From the cell containing the given text, extract its center point as [X, Y] coordinate. 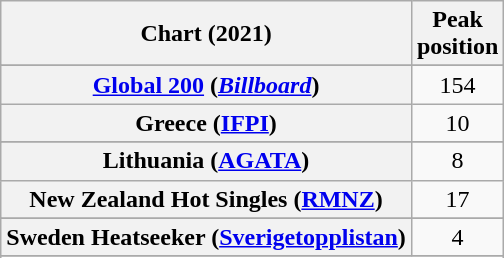
Peakposition [457, 34]
Global 200 (Billboard) [206, 85]
154 [457, 85]
New Zealand Hot Singles (RMNZ) [206, 199]
Chart (2021) [206, 34]
8 [457, 161]
17 [457, 199]
Sweden Heatseeker (Sverigetopplistan) [206, 237]
4 [457, 237]
Lithuania (AGATA) [206, 161]
Greece (IFPI) [206, 123]
10 [457, 123]
